Extract the [X, Y] coordinate from the center of the cell holding the provided text.  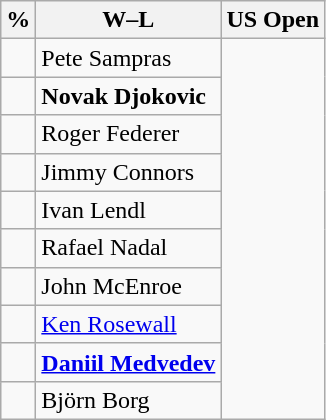
Daniil Medvedev [128, 362]
W–L [128, 20]
Pete Sampras [128, 58]
Björn Borg [128, 400]
Ken Rosewall [128, 324]
Novak Djokovic [128, 96]
US Open [273, 20]
Ivan Lendl [128, 210]
% [18, 20]
John McEnroe [128, 286]
Roger Federer [128, 134]
Rafael Nadal [128, 248]
Jimmy Connors [128, 172]
